Detect which cell encompasses the target text, then output its (x, y) center coordinate. 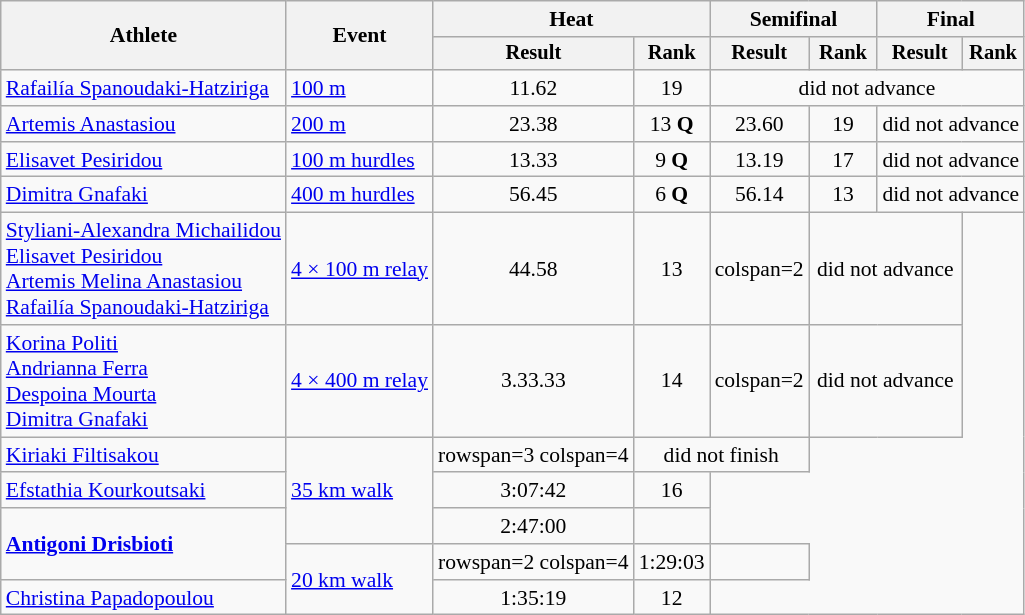
100 m (360, 88)
35 km walk (360, 490)
Korina Politi Andrianna Ferra Despoina Mourta Dimitra Gnafaki (144, 381)
23.60 (760, 124)
Semifinal (794, 19)
3:07:42 (534, 491)
56.14 (760, 195)
rowspan=3 colspan=4 (534, 455)
14 (672, 381)
did not finish (722, 455)
400 m hurdles (360, 195)
6 Q (672, 195)
3.33.33 (534, 381)
9 Q (672, 160)
Event (360, 36)
1:29:03 (672, 562)
100 m hurdles (360, 160)
Efstathia Kourkoutsaki (144, 491)
Athlete (144, 36)
Final (950, 19)
13.33 (534, 160)
4 × 400 m relay (360, 381)
Antigoni Drisbioti (144, 544)
rowspan=2 colspan=4 (534, 562)
Artemis Anastasiou (144, 124)
200 m (360, 124)
13.19 (760, 160)
23.38 (534, 124)
4 × 100 m relay (360, 269)
13 Q (672, 124)
Elisavet Pesiridou (144, 160)
Rafailía Spanoudaki-Hatziriga (144, 88)
44.58 (534, 269)
17 (844, 160)
11.62 (534, 88)
56.45 (534, 195)
Kiriaki Filtisakou (144, 455)
20 km walk (360, 580)
Heat (572, 19)
Styliani-Alexandra Michailidou Elisavet Pesiridou Artemis Melina Anastasiou Rafailía Spanoudaki-Hatziriga (144, 269)
Dimitra Gnafaki (144, 195)
2:47:00 (534, 526)
16 (672, 491)
